Return the (X, Y) coordinate for the center point of the cell that contains the specified text.  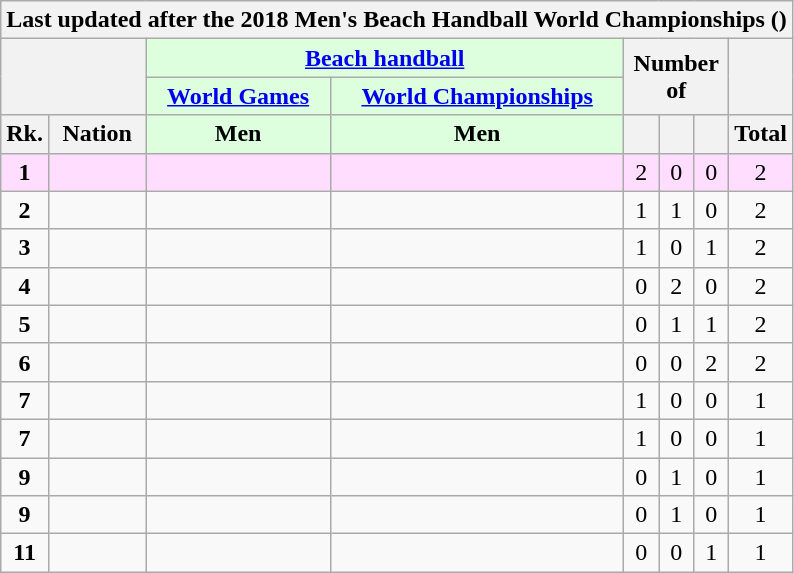
Total (761, 134)
Number of (676, 77)
Rk. (25, 134)
Last updated after the 2018 Men's Beach Handball World Championships () (397, 20)
World Games (238, 96)
6 (25, 362)
Nation (96, 134)
World Championships (478, 96)
11 (25, 553)
3 (25, 248)
5 (25, 324)
Beach handball (385, 58)
4 (25, 286)
